Scan for the cell matching the given text and deliver its (X, Y) coordinate at center. 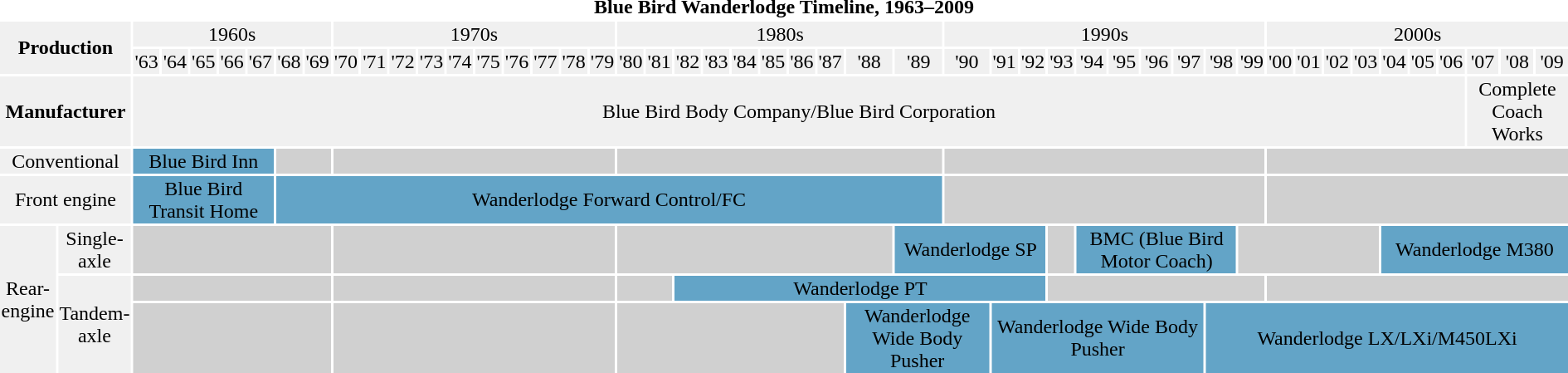
'01 (1309, 61)
'06 (1452, 61)
'63 (146, 61)
'69 (317, 61)
'84 (745, 61)
Wanderlodge M380 (1475, 249)
'91 (1004, 61)
'05 (1422, 61)
'88 (869, 61)
'66 (232, 61)
'78 (574, 61)
'09 (1551, 61)
Manufacturer (66, 111)
Blue Bird Inn (204, 161)
Tandem-axle (95, 324)
'77 (546, 61)
'82 (687, 61)
Wanderlodge PT (859, 288)
'83 (717, 61)
'72 (403, 61)
1970s (474, 34)
Complete Coach Works (1517, 111)
'08 (1518, 61)
'71 (375, 61)
'65 (204, 61)
'98 (1221, 61)
Wanderlodge Forward Control/FC (609, 199)
Conventional (66, 161)
Production (66, 48)
'04 (1394, 61)
Single-axle (95, 249)
'00 (1279, 61)
'80 (631, 61)
'96 (1157, 61)
Blue Bird Body Company/Blue Bird Corporation (799, 111)
'93 (1062, 61)
Blue Bird Transit Home (204, 199)
'70 (345, 61)
'99 (1251, 61)
1960s (232, 34)
2000s (1417, 34)
1990s (1105, 34)
'03 (1366, 61)
'92 (1032, 61)
'97 (1189, 61)
'73 (431, 61)
'02 (1337, 61)
Rear-engine (28, 299)
'67 (261, 61)
Front engine (66, 199)
'75 (488, 61)
'68 (289, 61)
'90 (967, 61)
'95 (1124, 61)
'64 (174, 61)
Wanderlodge SP (971, 249)
'74 (460, 61)
'86 (801, 61)
Wanderlodge LX/LXi/M450LXi (1387, 338)
1980s (780, 34)
'07 (1483, 61)
'94 (1092, 61)
'87 (830, 61)
'85 (773, 61)
BMC (Blue Bird Motor Coach) (1157, 249)
'89 (919, 61)
'76 (516, 61)
'79 (602, 61)
'81 (659, 61)
